Return the (x, y) coordinate for the center point of the cell that contains the specified text.  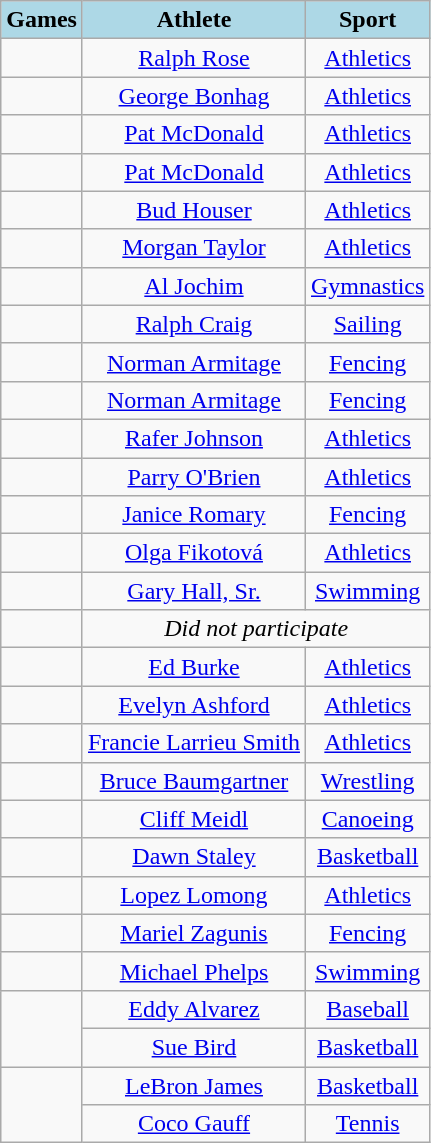
Gymnastics (367, 286)
Wrestling (367, 781)
Evelyn Ashford (194, 705)
Cliff Meidl (194, 819)
Francie Larrieu Smith (194, 743)
Ed Burke (194, 667)
Athlete (194, 20)
Eddy Alvarez (194, 1009)
Sue Bird (194, 1047)
LeBron James (194, 1085)
Janice Romary (194, 515)
Tennis (367, 1124)
Gary Hall, Sr. (194, 591)
Bud Houser (194, 210)
Baseball (367, 1009)
Did not participate (256, 629)
Sailing (367, 324)
Mariel Zagunis (194, 933)
George Bonhag (194, 96)
Canoeing (367, 819)
Olga Fikotová (194, 553)
Parry O'Brien (194, 477)
Games (42, 20)
Sport (367, 20)
Ralph Rose (194, 58)
Morgan Taylor (194, 248)
Rafer Johnson (194, 438)
Lopez Lomong (194, 895)
Dawn Staley (194, 857)
Al Jochim (194, 286)
Michael Phelps (194, 971)
Coco Gauff (194, 1124)
Bruce Baumgartner (194, 781)
Ralph Craig (194, 324)
